Scan for the cell matching the given text and deliver its [x, y] coordinate at center. 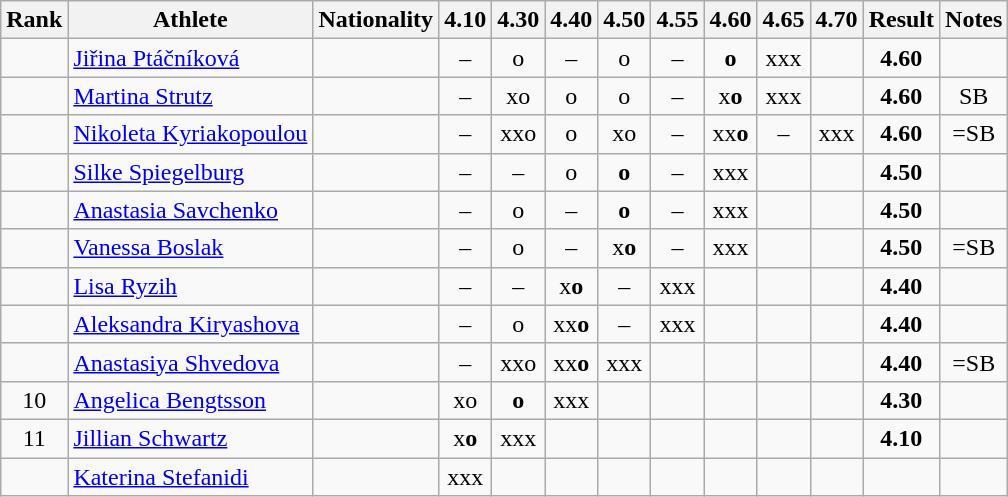
4.65 [784, 20]
Lisa Ryzih [190, 286]
Result [901, 20]
Silke Spiegelburg [190, 172]
Nationality [376, 20]
SB [974, 96]
4.55 [678, 20]
10 [34, 400]
Rank [34, 20]
Aleksandra Kiryashova [190, 324]
4.70 [836, 20]
Nikoleta Kyriakopoulou [190, 134]
Notes [974, 20]
Jillian Schwartz [190, 438]
11 [34, 438]
Katerina Stefanidi [190, 477]
Anastasia Savchenko [190, 210]
Martina Strutz [190, 96]
Jiřina Ptáčníková [190, 58]
Anastasiya Shvedova [190, 362]
Athlete [190, 20]
Angelica Bengtsson [190, 400]
Vanessa Boslak [190, 248]
